Locate the cell with the specified text and output its [x, y] center coordinate. 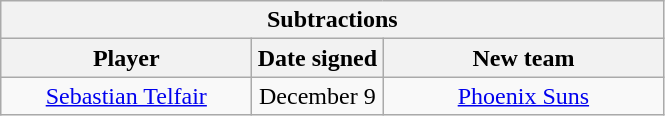
New team [524, 58]
Phoenix Suns [524, 96]
Subtractions [332, 20]
December 9 [318, 96]
Sebastian Telfair [126, 96]
Player [126, 58]
Date signed [318, 58]
